Detect which cell encompasses the target text, then output its (x, y) center coordinate. 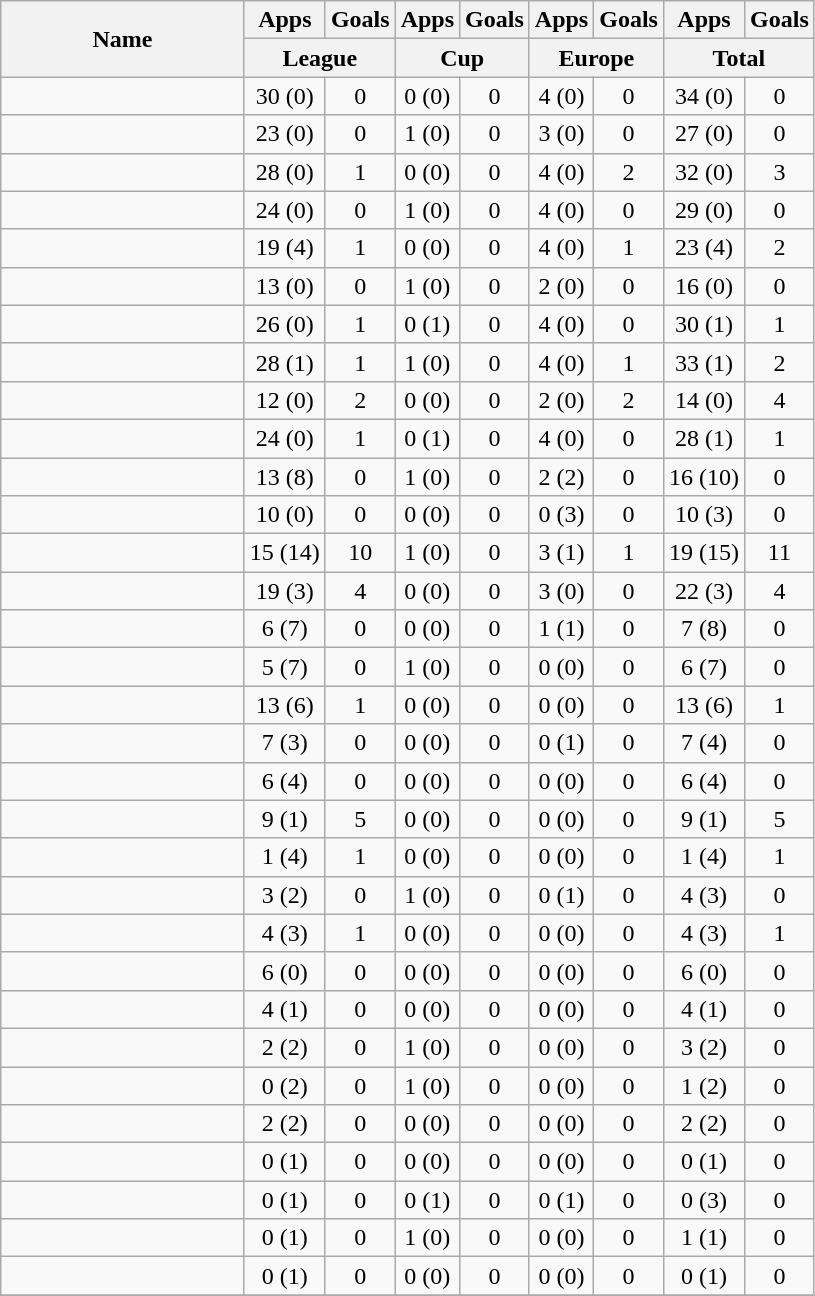
28 (0) (284, 172)
12 (0) (284, 400)
7 (8) (704, 629)
15 (14) (284, 553)
13 (8) (284, 477)
7 (4) (704, 743)
26 (0) (284, 324)
Europe (596, 58)
10 (0) (284, 515)
Cup (462, 58)
16 (0) (704, 286)
1 (2) (704, 1085)
10 (360, 553)
Total (738, 58)
11 (780, 553)
10 (3) (704, 515)
27 (0) (704, 134)
34 (0) (704, 96)
14 (0) (704, 400)
23 (0) (284, 134)
League (320, 58)
30 (0) (284, 96)
33 (1) (704, 362)
29 (0) (704, 210)
23 (4) (704, 248)
22 (3) (704, 591)
16 (10) (704, 477)
Name (123, 39)
32 (0) (704, 172)
19 (4) (284, 248)
19 (3) (284, 591)
13 (0) (284, 286)
7 (3) (284, 743)
30 (1) (704, 324)
3 (780, 172)
5 (7) (284, 667)
19 (15) (704, 553)
0 (2) (284, 1085)
3 (1) (561, 553)
